Locate the cell with the specified text and output its [X, Y] center coordinate. 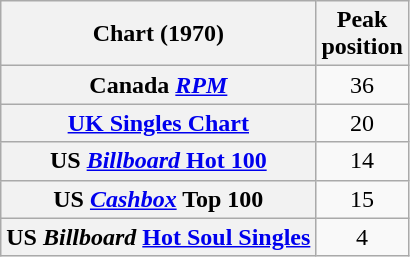
UK Singles Chart [158, 123]
US Billboard Hot Soul Singles [158, 237]
15 [362, 199]
Chart (1970) [158, 34]
20 [362, 123]
36 [362, 85]
4 [362, 237]
Canada RPM [158, 85]
Peakposition [362, 34]
US Billboard Hot 100 [158, 161]
US Cashbox Top 100 [158, 199]
14 [362, 161]
